Identify which cell holds the provided text, then report its (X, Y) central coordinate. 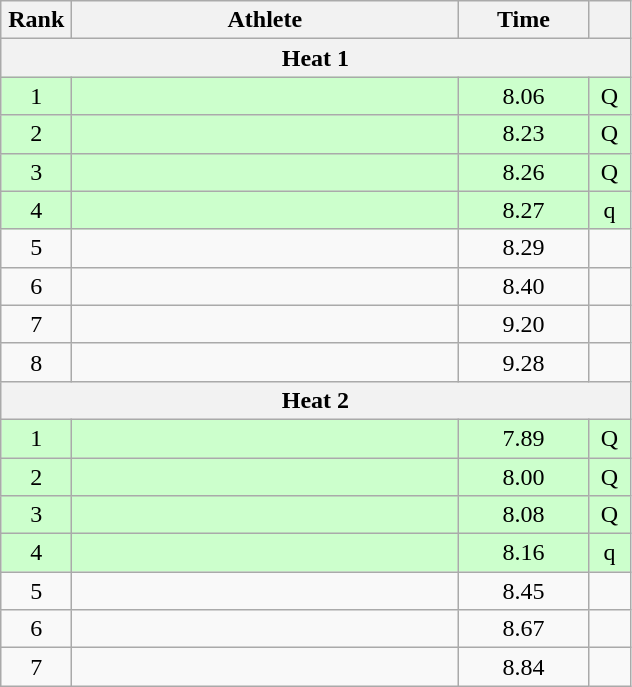
8.84 (524, 667)
8.06 (524, 96)
8.29 (524, 248)
Heat 1 (316, 58)
8.16 (524, 553)
8.27 (524, 210)
8.23 (524, 134)
8.67 (524, 629)
Time (524, 20)
Heat 2 (316, 400)
7.89 (524, 438)
8.26 (524, 172)
9.28 (524, 362)
9.20 (524, 324)
Athlete (265, 20)
Rank (36, 20)
8.08 (524, 515)
8.00 (524, 477)
8.45 (524, 591)
8 (36, 362)
8.40 (524, 286)
